For the text-containing cell, return its midpoint in [X, Y] coordinate format. 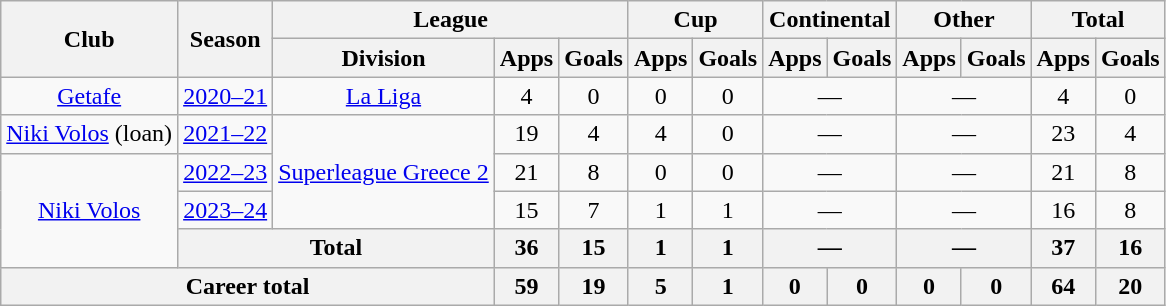
La Liga [384, 96]
37 [1063, 248]
5 [660, 286]
20 [1130, 286]
23 [1063, 134]
Other [964, 20]
Continental [830, 20]
2021–22 [226, 134]
Division [384, 58]
59 [526, 286]
2023–24 [226, 210]
Niki Volos [90, 210]
Niki Volos (loan) [90, 134]
64 [1063, 286]
League [451, 20]
Cup [695, 20]
Superleague Greece 2 [384, 172]
Getafe [90, 96]
36 [526, 248]
2020–21 [226, 96]
7 [594, 210]
Career total [248, 286]
2022–23 [226, 172]
Season [226, 39]
Club [90, 39]
